Scan for the cell matching the given text and deliver its [X, Y] coordinate at center. 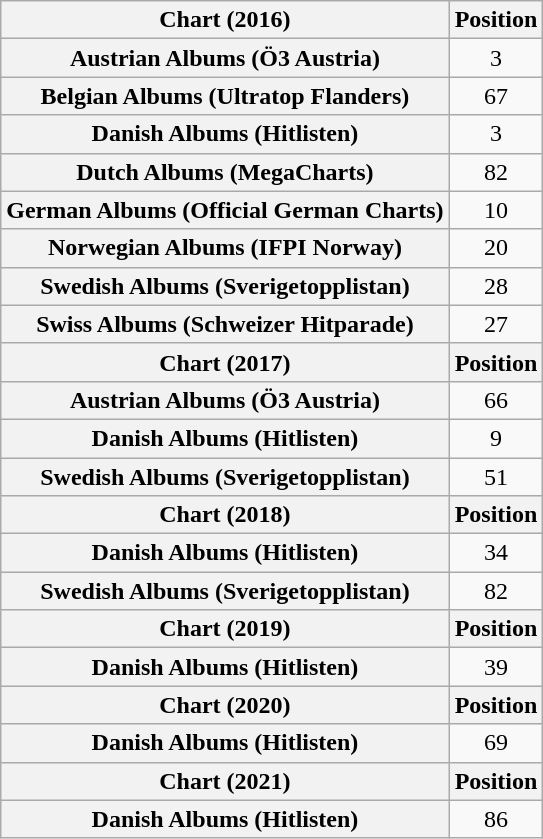
10 [496, 210]
Dutch Albums (MegaCharts) [225, 172]
69 [496, 743]
Norwegian Albums (IFPI Norway) [225, 248]
Chart (2020) [225, 705]
9 [496, 438]
20 [496, 248]
66 [496, 400]
Chart (2018) [225, 515]
Belgian Albums (Ultratop Flanders) [225, 96]
28 [496, 286]
67 [496, 96]
39 [496, 667]
Chart (2021) [225, 781]
27 [496, 324]
34 [496, 553]
86 [496, 819]
Chart (2019) [225, 629]
Chart (2016) [225, 20]
51 [496, 477]
German Albums (Official German Charts) [225, 210]
Swiss Albums (Schweizer Hitparade) [225, 324]
Chart (2017) [225, 362]
